Extract the [X, Y] coordinate from the center of the cell holding the provided text.  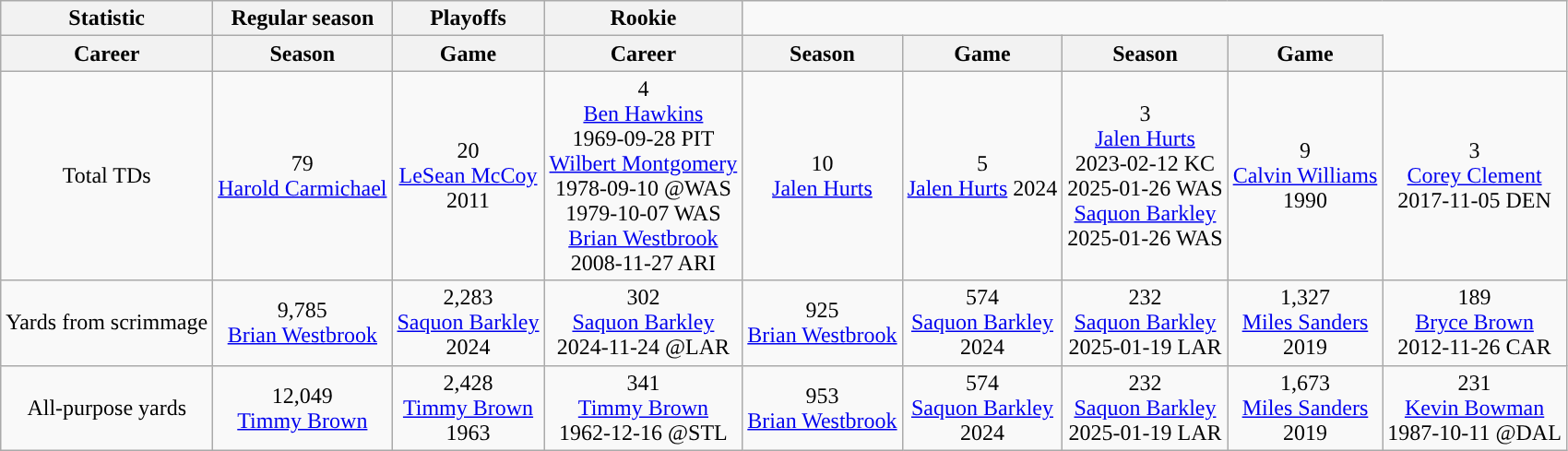
All-purpose yards [107, 408]
1,673Miles Sanders2019 [1305, 408]
12,049Timmy Brown [303, 408]
79Harold Carmichael [303, 175]
Regular season [303, 18]
9,785Brian Westbrook [303, 323]
Yards from scrimmage [107, 323]
341Timmy Brown1962-12-16 @STL [644, 408]
20LeSean McCoy2011 [469, 175]
Rookie [644, 18]
Total TDs [107, 175]
302Saquon Barkley2024-11-24 @LAR [644, 323]
2,283Saquon Barkley2024 [469, 323]
189Bryce Brown2012-11-26 CAR [1475, 323]
Playoffs [469, 18]
3Jalen Hurts2023-02-12 KC2025-01-26 WASSaquon Barkley2025-01-26 WAS [1146, 175]
1,327Miles Sanders2019 [1305, 323]
5Jalen Hurts 2024 [982, 175]
925Brian Westbrook [823, 323]
953Brian Westbrook [823, 408]
3Corey Clement2017-11-05 DEN [1475, 175]
9Calvin Williams1990 [1305, 175]
Statistic [107, 18]
2,428Timmy Brown1963 [469, 408]
4Ben Hawkins1969-09-28 PITWilbert Montgomery1978-09-10 @WAS1979-10-07 WASBrian Westbrook2008-11-27 ARI [644, 175]
10Jalen Hurts [823, 175]
231Kevin Bowman1987-10-11 @DAL [1475, 408]
